Return [x, y] of the center of cell containing provided text 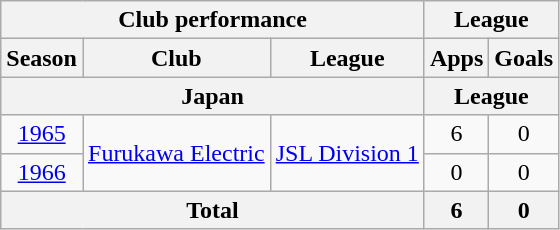
JSL Division 1 [347, 153]
Goals [524, 58]
Furukawa Electric [176, 153]
Club [176, 58]
Club performance [213, 20]
Apps [456, 58]
1966 [42, 172]
Japan [213, 96]
Season [42, 58]
Total [213, 210]
1965 [42, 134]
